Locate the cell with the specified text and output its [X, Y] center coordinate. 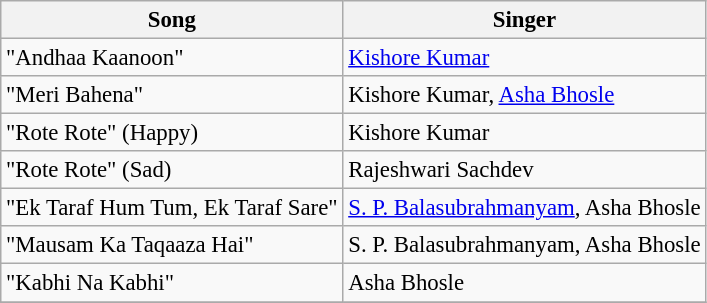
"Meri Bahena" [172, 95]
"Andhaa Kaanoon" [172, 58]
Kishore Kumar, Asha Bhosle [524, 95]
Asha Bhosle [524, 283]
"Rote Rote" (Sad) [172, 170]
"Kabhi Na Kabhi" [172, 283]
Singer [524, 20]
Song [172, 20]
"Rote Rote" (Happy) [172, 133]
Rajeshwari Sachdev [524, 170]
"Mausam Ka Taqaaza Hai" [172, 245]
"Ek Taraf Hum Tum, Ek Taraf Sare" [172, 208]
